Search for the cell housing the specified text and yield its [X, Y] center coordinate. 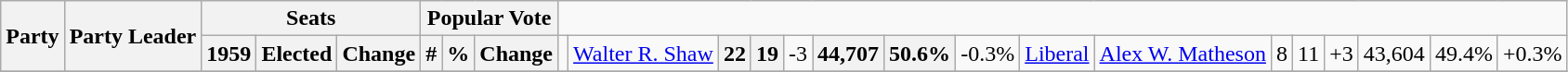
8 [1282, 54]
50.6% [920, 54]
22 [734, 54]
Popular Vote [490, 18]
11 [1309, 54]
+0.3% [1533, 54]
44,707 [849, 54]
43,604 [1393, 54]
1959 [229, 54]
# [431, 54]
Walter R. Shaw [644, 54]
Party Leader [133, 36]
Party [33, 36]
Liberal [1057, 54]
-3 [797, 54]
Elected [297, 54]
Seats [311, 18]
49.4% [1464, 54]
-0.3% [988, 54]
Alex W. Matheson [1183, 54]
% [459, 54]
+3 [1341, 54]
19 [767, 54]
